Provide the (x, y) coordinate of the cell's center where the given text is located.  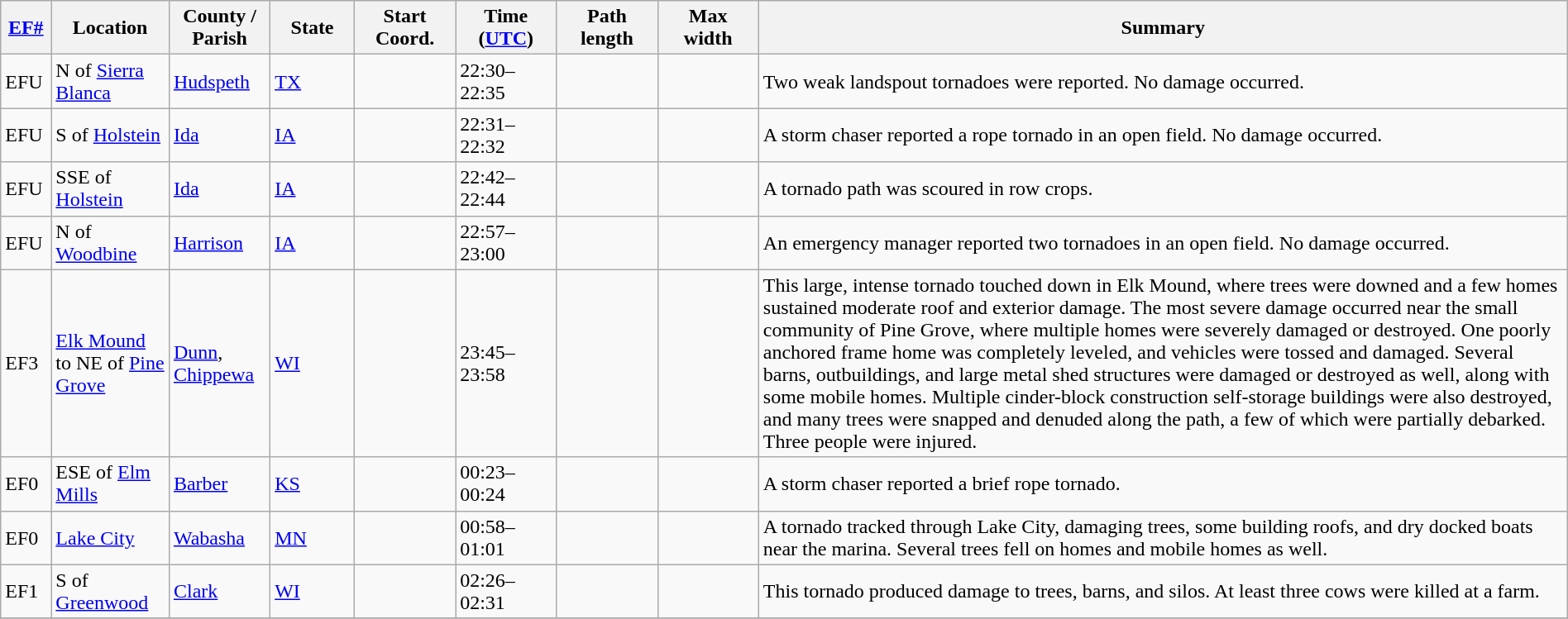
02:26–02:31 (506, 592)
An emergency manager reported two tornadoes in an open field. No damage occurred. (1163, 243)
Harrison (219, 243)
Max width (708, 28)
ESE of Elm Mills (111, 484)
00:23–00:24 (506, 484)
Location (111, 28)
N of Sierra Blanca (111, 81)
00:58–01:01 (506, 537)
22:30–22:35 (506, 81)
22:42–22:44 (506, 188)
Summary (1163, 28)
EF3 (26, 364)
S of Greenwood (111, 592)
EF# (26, 28)
Two weak landspout tornadoes were reported. No damage occurred. (1163, 81)
Lake City (111, 537)
SSE of Holstein (111, 188)
A storm chaser reported a rope tornado in an open field. No damage occurred. (1163, 136)
A storm chaser reported a brief rope tornado. (1163, 484)
S of Holstein (111, 136)
County / Parish (219, 28)
22:57–23:00 (506, 243)
Elk Mound to NE of Pine Grove (111, 364)
TX (313, 81)
Start Coord. (404, 28)
EF1 (26, 592)
Time (UTC) (506, 28)
23:45–23:58 (506, 364)
Dunn, Chippewa (219, 364)
This tornado produced damage to trees, barns, and silos. At least three cows were killed at a farm. (1163, 592)
Clark (219, 592)
22:31–22:32 (506, 136)
Hudspeth (219, 81)
Barber (219, 484)
Path length (607, 28)
State (313, 28)
Wabasha (219, 537)
MN (313, 537)
A tornado path was scoured in row crops. (1163, 188)
N of Woodbine (111, 243)
KS (313, 484)
